Output the (x, y) coordinate of the center of the cell containing the given text.  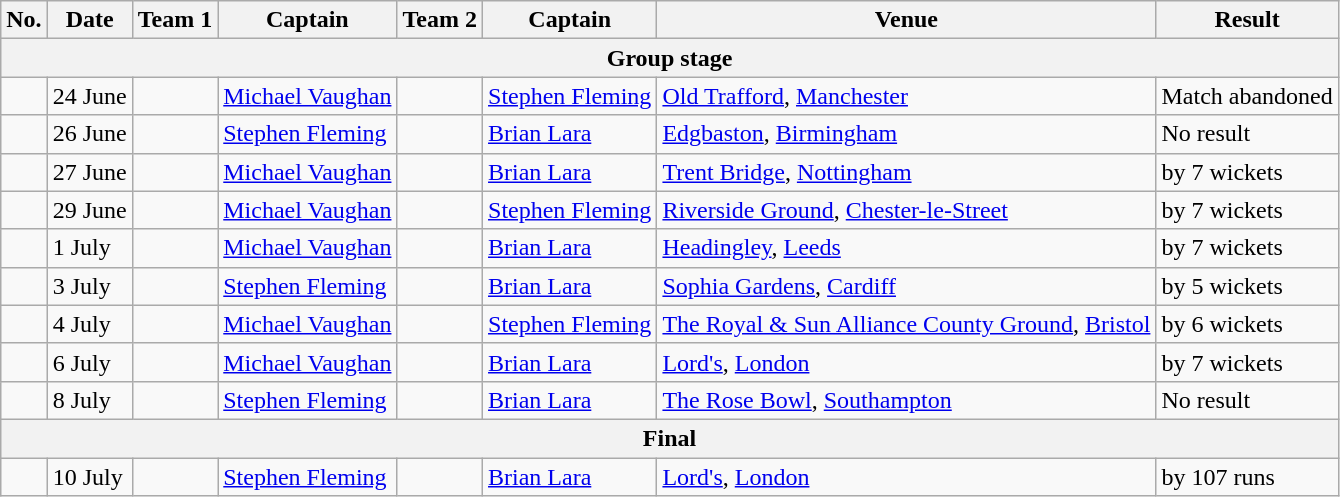
Date (90, 20)
29 June (90, 210)
by 6 wickets (1247, 324)
26 June (90, 134)
4 July (90, 324)
3 July (90, 286)
Team 2 (440, 20)
The Royal & Sun Alliance County Ground, Bristol (906, 324)
1 July (90, 248)
Riverside Ground, Chester-le-Street (906, 210)
No. (24, 20)
Team 1 (175, 20)
by 107 runs (1247, 477)
by 5 wickets (1247, 286)
24 June (90, 96)
Result (1247, 20)
Old Trafford, Manchester (906, 96)
Trent Bridge, Nottingham (906, 172)
8 July (90, 400)
The Rose Bowl, Southampton (906, 400)
Edgbaston, Birmingham (906, 134)
6 July (90, 362)
Venue (906, 20)
10 July (90, 477)
Match abandoned (1247, 96)
Sophia Gardens, Cardiff (906, 286)
Group stage (670, 58)
Final (670, 438)
27 June (90, 172)
Headingley, Leeds (906, 248)
